Extract the (x, y) coordinate from the center of the cell holding the provided text.  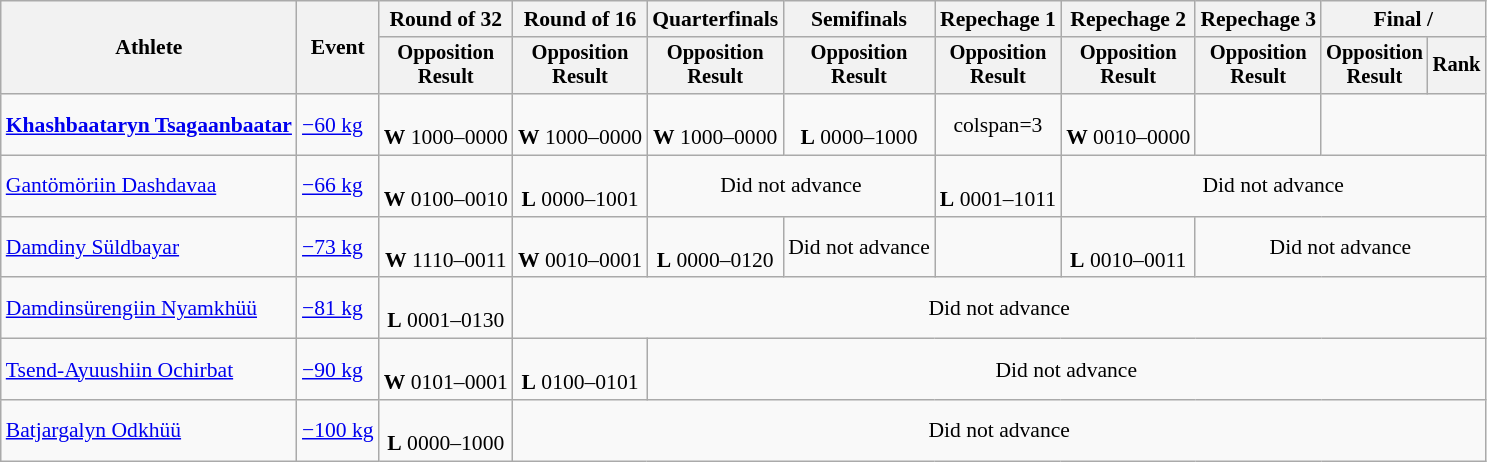
W 1110–0011 (446, 248)
L 0010–0011 (1128, 248)
Semifinals (859, 19)
Athlete (149, 48)
−66 kg (338, 186)
L 0000–1001 (580, 186)
Batjargalyn Odkhüü (149, 430)
Event (338, 48)
−90 kg (338, 370)
−100 kg (338, 430)
colspan=3 (998, 124)
L 0001–1011 (998, 186)
L 0000–0120 (715, 248)
Round of 16 (580, 19)
−81 kg (338, 308)
Round of 32 (446, 19)
W 0010–0001 (580, 248)
Repechage 3 (1258, 19)
W 0101–0001 (446, 370)
W 0100–0010 (446, 186)
Tsend-Ayuushiin Ochirbat (149, 370)
Repechage 1 (998, 19)
−60 kg (338, 124)
Rank (1457, 66)
Repechage 2 (1128, 19)
Final / (1403, 19)
L 0001–0130 (446, 308)
Damdinsürengiin Nyamkhüü (149, 308)
L 0100–0101 (580, 370)
Gantömöriin Dashdavaa (149, 186)
W 0010–0000 (1128, 124)
Khashbaataryn Tsagaanbaatar (149, 124)
Quarterfinals (715, 19)
Damdiny Süldbayar (149, 248)
−73 kg (338, 248)
